Return the (x, y) coordinate for the center point of the cell that contains the specified text.  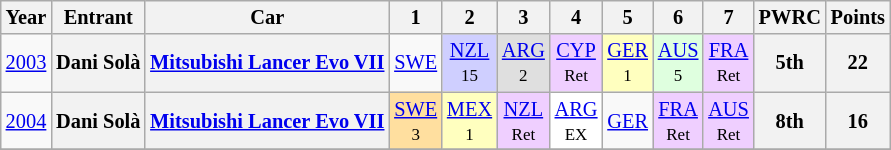
MEX1 (470, 121)
SWE3 (416, 121)
5 (627, 17)
GER (627, 121)
1 (416, 17)
GER1 (627, 63)
NZLRet (524, 121)
5th (790, 63)
AUS5 (678, 63)
2003 (26, 63)
Points (858, 17)
Year (26, 17)
SWE (416, 63)
Car (267, 17)
ARGEX (576, 121)
NZL15 (470, 63)
CYPRet (576, 63)
3 (524, 17)
7 (728, 17)
AUSRet (728, 121)
8th (790, 121)
6 (678, 17)
2 (470, 17)
22 (858, 63)
Entrant (98, 17)
4 (576, 17)
16 (858, 121)
ARG2 (524, 63)
2004 (26, 121)
PWRC (790, 17)
